Provide the (x, y) coordinate of the cell's center where the given text is located.  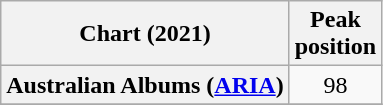
Australian Albums (ARIA) (145, 85)
98 (335, 85)
Peak position (335, 34)
Chart (2021) (145, 34)
